Scan for the cell matching the given text and deliver its [X, Y] coordinate at center. 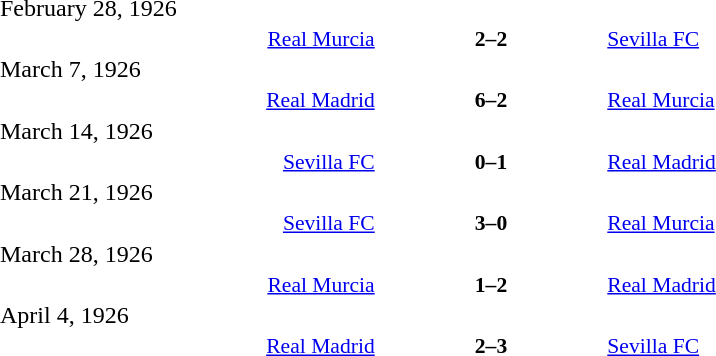
1–2 [492, 284]
3–0 [492, 223]
6–2 [492, 100]
0–1 [492, 162]
2–2 [492, 38]
